Identify which cell holds the provided text, then report its [X, Y] central coordinate. 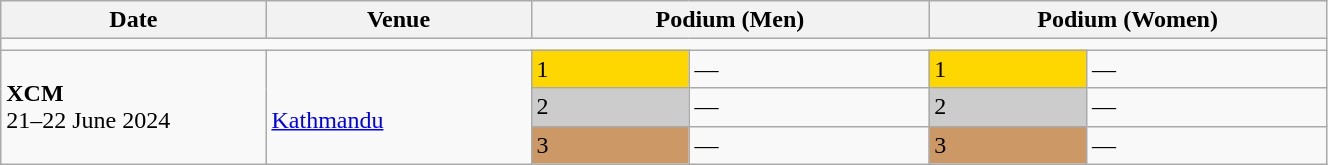
Podium (Women) [1128, 20]
XCM 21–22 June 2024 [134, 107]
Podium (Men) [730, 20]
Venue [398, 20]
Date [134, 20]
Kathmandu [398, 107]
